From the cell containing the given text, extract its center point as [x, y] coordinate. 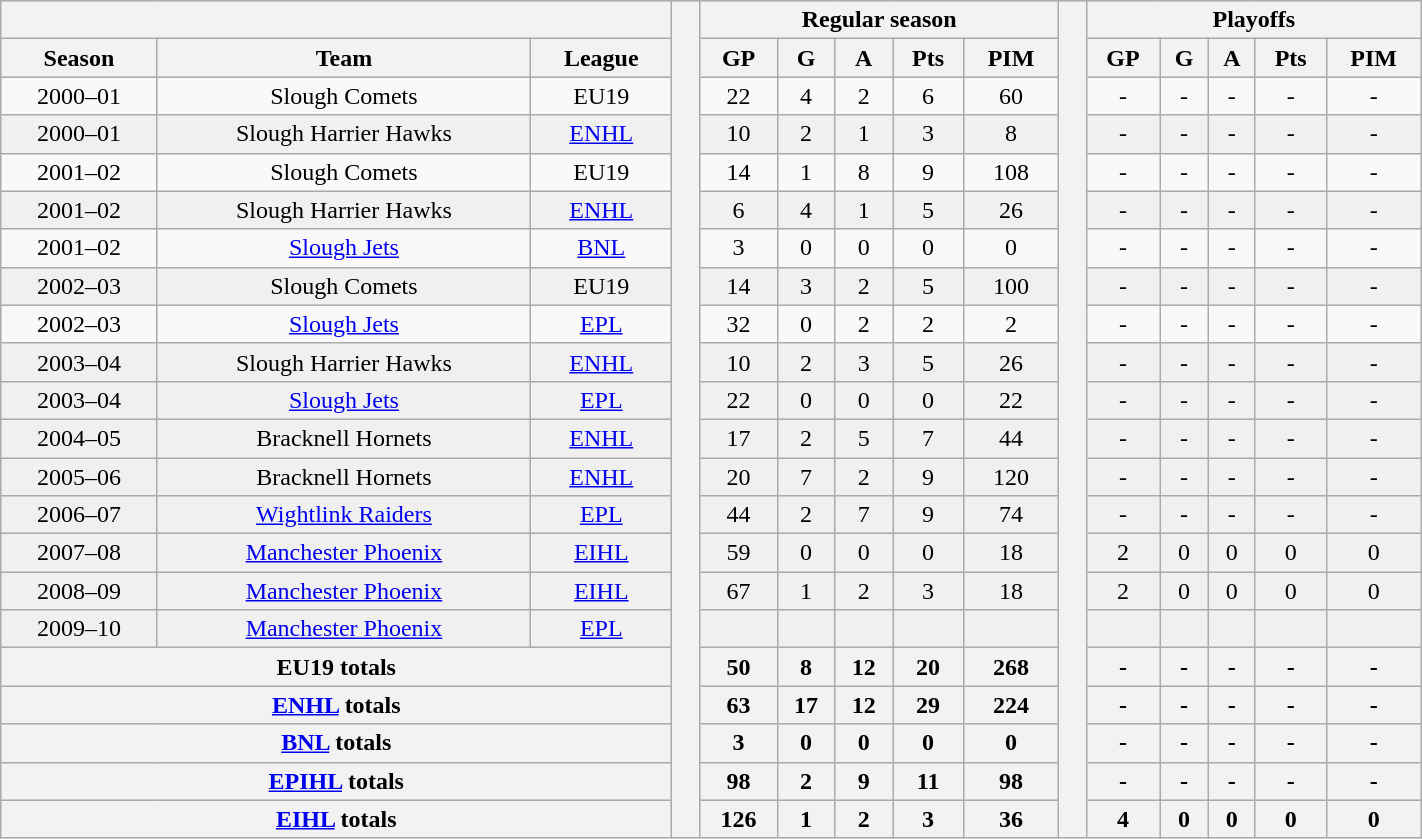
2004–05 [79, 438]
29 [928, 705]
63 [738, 705]
EPIHL totals [336, 781]
224 [1010, 705]
BNL totals [336, 743]
Playoffs [1254, 20]
EU19 totals [336, 667]
EIHL totals [336, 819]
268 [1010, 667]
2006–07 [79, 515]
Team [344, 58]
50 [738, 667]
120 [1010, 477]
2008–09 [79, 591]
67 [738, 591]
32 [738, 324]
36 [1010, 819]
ENHL totals [336, 705]
60 [1010, 96]
11 [928, 781]
100 [1010, 286]
59 [738, 553]
Season [79, 58]
Regular season [880, 20]
126 [738, 819]
2009–10 [79, 629]
BNL [602, 248]
League [602, 58]
Wightlink Raiders [344, 515]
74 [1010, 515]
2007–08 [79, 553]
2005–06 [79, 477]
108 [1010, 172]
